Capture the cell that displays the provided text and extract its (X, Y) central coordinate. 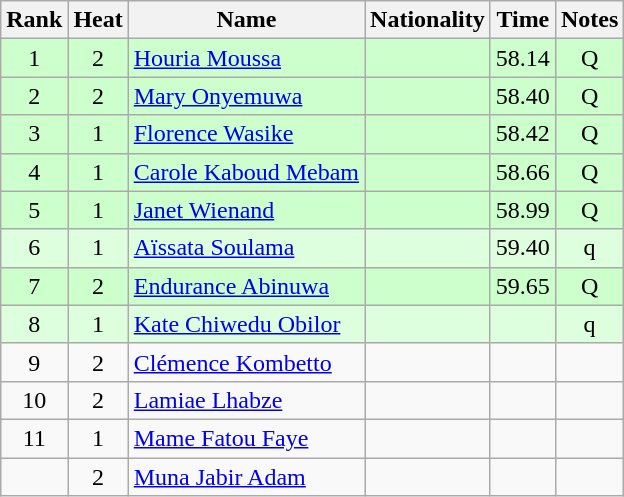
58.40 (522, 96)
5 (34, 210)
Janet Wienand (246, 210)
10 (34, 400)
Lamiae Lhabze (246, 400)
58.99 (522, 210)
58.14 (522, 58)
Name (246, 20)
Heat (98, 20)
Endurance Abinuwa (246, 286)
7 (34, 286)
Muna Jabir Adam (246, 477)
Kate Chiwedu Obilor (246, 324)
58.42 (522, 134)
8 (34, 324)
Aïssata Soulama (246, 248)
6 (34, 248)
Rank (34, 20)
59.40 (522, 248)
Notes (589, 20)
59.65 (522, 286)
4 (34, 172)
11 (34, 438)
9 (34, 362)
Mary Onyemuwa (246, 96)
Houria Moussa (246, 58)
Florence Wasike (246, 134)
Clémence Kombetto (246, 362)
Carole Kaboud Mebam (246, 172)
Time (522, 20)
3 (34, 134)
Nationality (428, 20)
Mame Fatou Faye (246, 438)
58.66 (522, 172)
